Find where the given text appears and provide that cell's center as (x, y) coordinate. 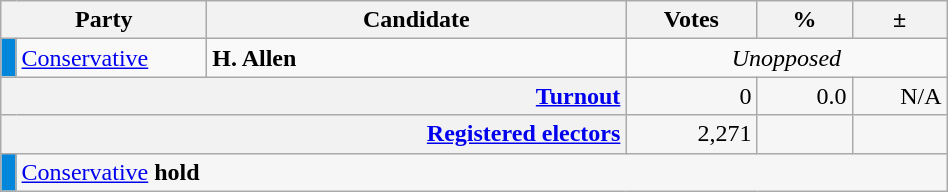
% (804, 20)
Registered electors (314, 134)
0.0 (804, 96)
Conservative (112, 58)
Candidate (416, 20)
Votes (692, 20)
H. Allen (416, 58)
2,271 (692, 134)
± (900, 20)
Turnout (314, 96)
0 (692, 96)
N/A (900, 96)
Conservative hold (482, 172)
Party (104, 20)
Unopposed (786, 58)
